Locate the cell with the specified text and output its [X, Y] center coordinate. 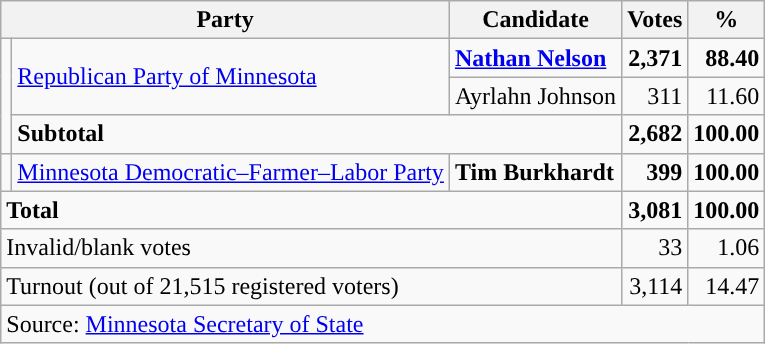
311 [655, 96]
Ayrlahn Johnson [535, 96]
Votes [655, 20]
Nathan Nelson [535, 58]
33 [655, 248]
Tim Burkhardt [535, 172]
2,682 [655, 134]
399 [655, 172]
Candidate [535, 20]
Invalid/blank votes [312, 248]
Total [312, 210]
% [726, 20]
11.60 [726, 96]
Republican Party of Minnesota [231, 77]
Turnout (out of 21,515 registered voters) [312, 286]
3,114 [655, 286]
Minnesota Democratic–Farmer–Labor Party [231, 172]
3,081 [655, 210]
88.40 [726, 58]
1.06 [726, 248]
2,371 [655, 58]
14.47 [726, 286]
Subtotal [317, 134]
Party [226, 20]
Source: Minnesota Secretary of State [383, 324]
